Return the (X, Y) coordinate for the center point of the cell that contains the specified text.  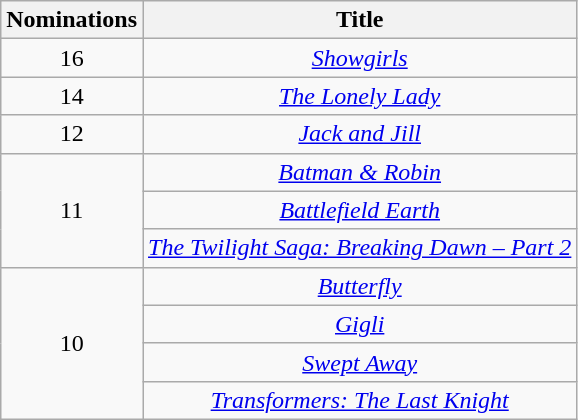
Jack and Jill (359, 134)
16 (72, 58)
The Twilight Saga: Breaking Dawn – Part 2 (359, 248)
12 (72, 134)
Butterfly (359, 286)
Transformers: The Last Knight (359, 400)
Showgirls (359, 58)
14 (72, 96)
Batman & Robin (359, 172)
11 (72, 210)
Battlefield Earth (359, 210)
Gigli (359, 324)
Nominations (72, 20)
Swept Away (359, 362)
The Lonely Lady (359, 96)
Title (359, 20)
10 (72, 343)
